Output the (x, y) coordinate of the center of the cell containing the given text.  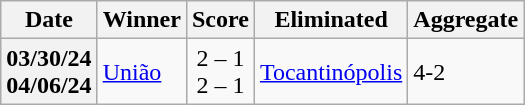
03/30/2404/06/24 (49, 72)
2 – 12 – 1 (220, 72)
Score (220, 20)
Eliminated (330, 20)
Aggregate (466, 20)
Winner (142, 20)
Tocantinópolis (330, 72)
4-2 (466, 72)
Date (49, 20)
União (142, 72)
